Capture the cell that displays the provided text and extract its (x, y) central coordinate. 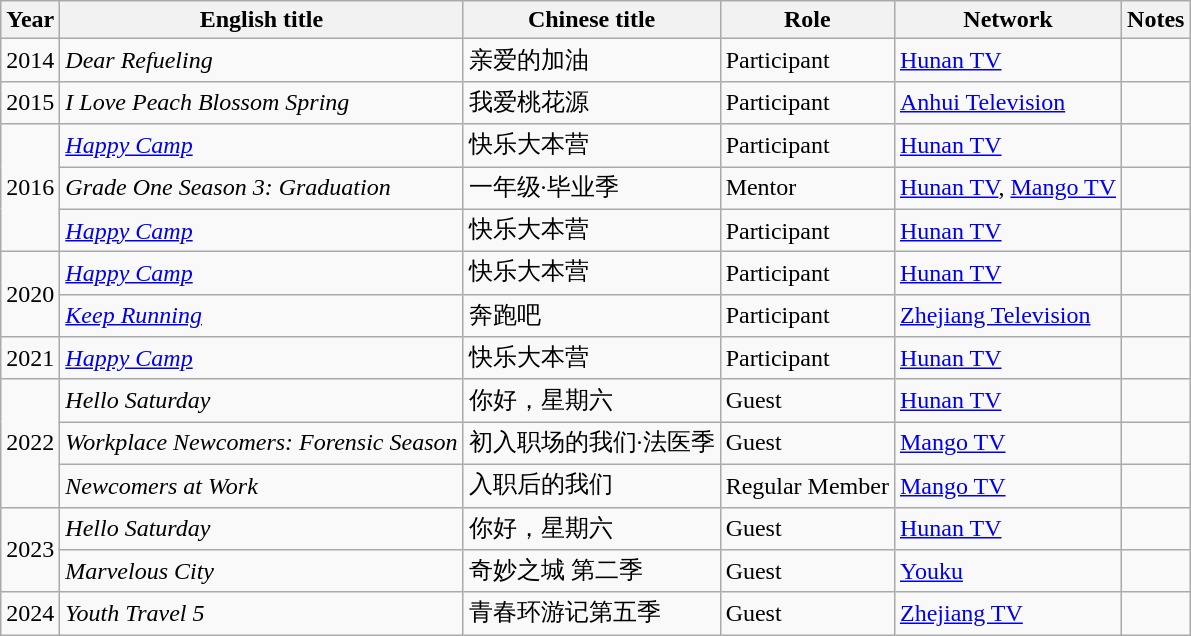
Keep Running (262, 316)
Hunan TV, Mango TV (1008, 188)
Zhejiang Television (1008, 316)
2022 (30, 443)
Chinese title (592, 20)
Workplace Newcomers: Forensic Season (262, 444)
Youth Travel 5 (262, 614)
Notes (1156, 20)
亲爱的加油 (592, 60)
Marvelous City (262, 572)
奔跑吧 (592, 316)
2024 (30, 614)
Zhejiang TV (1008, 614)
I Love Peach Blossom Spring (262, 102)
2016 (30, 188)
奇妙之城 第二季 (592, 572)
我爱桃花源 (592, 102)
一年级·毕业季 (592, 188)
Role (807, 20)
2015 (30, 102)
2023 (30, 550)
Mentor (807, 188)
2021 (30, 358)
Newcomers at Work (262, 486)
Grade One Season 3: Graduation (262, 188)
入职后的我们 (592, 486)
2014 (30, 60)
Network (1008, 20)
English title (262, 20)
Year (30, 20)
初入职场的我们·法医季 (592, 444)
青春环游记第五季 (592, 614)
Anhui Television (1008, 102)
Regular Member (807, 486)
2020 (30, 294)
Youku (1008, 572)
Dear Refueling (262, 60)
